Pinpoint the cell where the given text exists, returning its [x, y] midpoint coordinate. 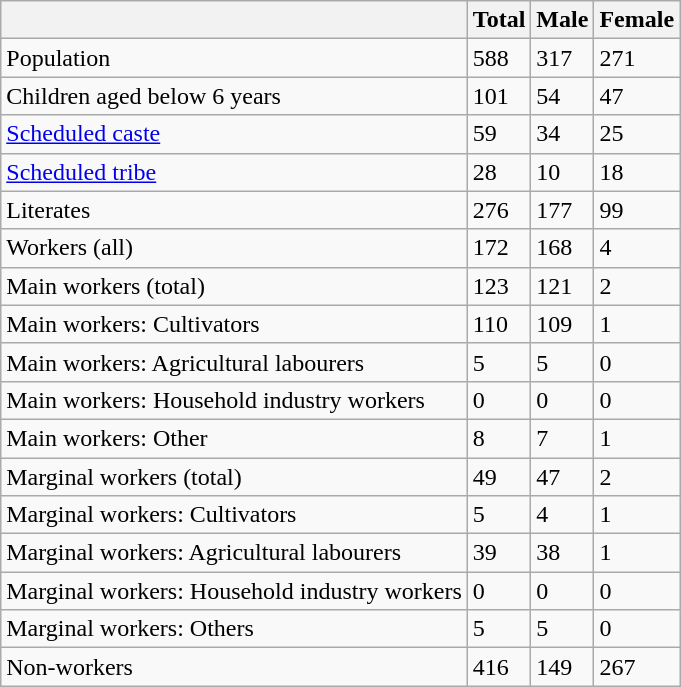
18 [637, 172]
177 [562, 210]
416 [499, 667]
8 [499, 438]
Marginal workers: Agricultural labourers [234, 553]
Marginal workers: Household industry workers [234, 591]
54 [562, 96]
110 [499, 324]
121 [562, 286]
49 [499, 477]
Children aged below 6 years [234, 96]
588 [499, 58]
38 [562, 553]
Female [637, 20]
276 [499, 210]
7 [562, 438]
172 [499, 248]
267 [637, 667]
168 [562, 248]
Male [562, 20]
10 [562, 172]
99 [637, 210]
149 [562, 667]
Non-workers [234, 667]
123 [499, 286]
Workers (all) [234, 248]
39 [499, 553]
109 [562, 324]
Marginal workers (total) [234, 477]
Main workers: Household industry workers [234, 400]
34 [562, 134]
Main workers (total) [234, 286]
317 [562, 58]
Marginal workers: Others [234, 629]
Main workers: Other [234, 438]
28 [499, 172]
25 [637, 134]
Scheduled tribe [234, 172]
59 [499, 134]
Literates [234, 210]
Marginal workers: Cultivators [234, 515]
271 [637, 58]
Total [499, 20]
Scheduled caste [234, 134]
Main workers: Agricultural labourers [234, 362]
Population [234, 58]
101 [499, 96]
Main workers: Cultivators [234, 324]
